Search for the cell housing the specified text and yield its [X, Y] center coordinate. 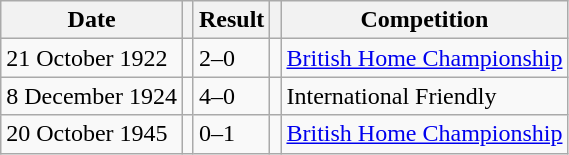
International Friendly [424, 96]
21 October 1922 [92, 58]
0–1 [231, 134]
20 October 1945 [92, 134]
Date [92, 20]
8 December 1924 [92, 96]
4–0 [231, 96]
2–0 [231, 58]
Result [231, 20]
Competition [424, 20]
